Return the [X, Y] coordinate for the center point of the cell that contains the specified text.  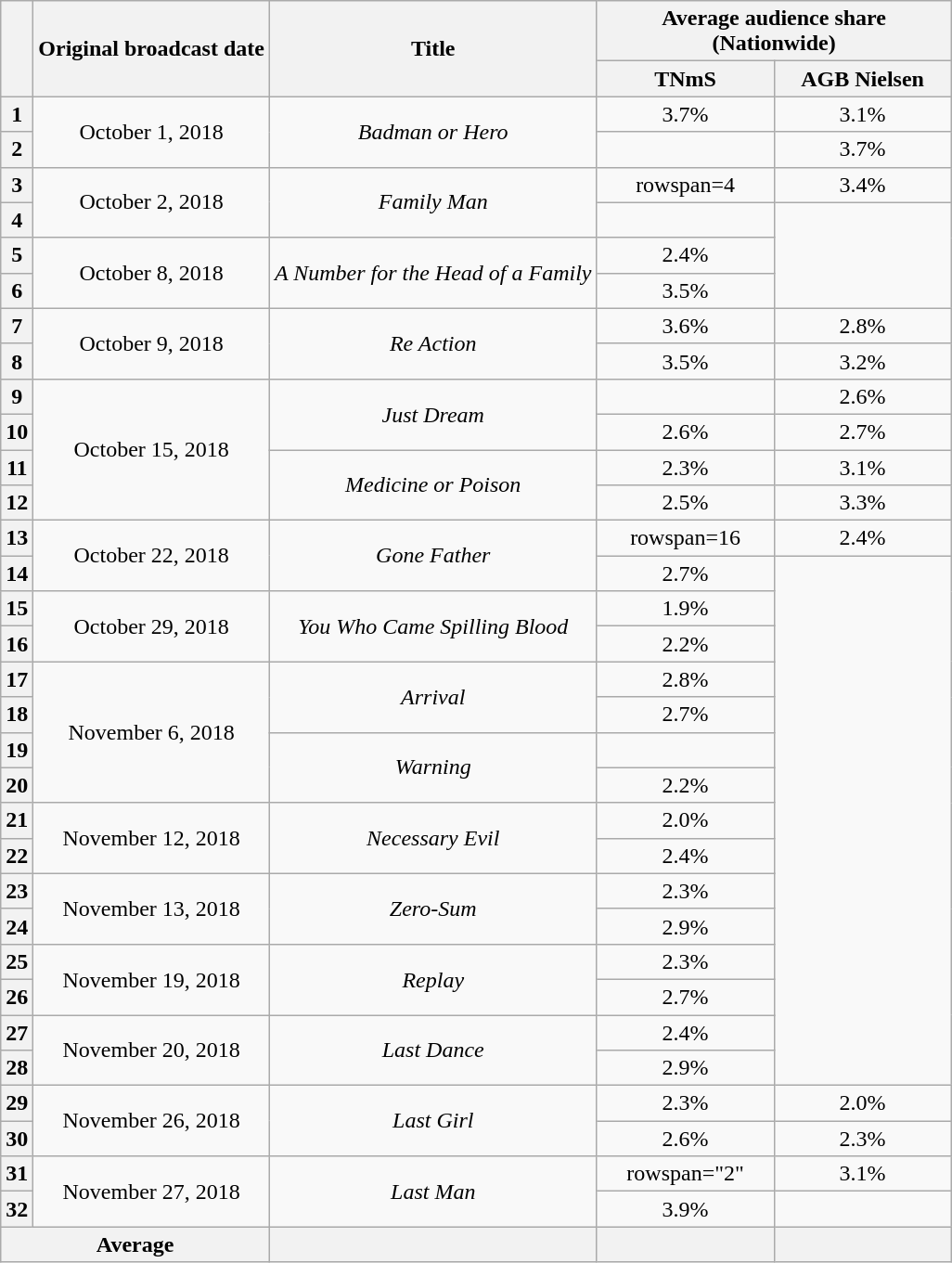
21 [17, 820]
October 2, 2018 [152, 202]
Re Action [432, 343]
3.2% [863, 361]
25 [17, 961]
Family Man [432, 202]
15 [17, 609]
19 [17, 750]
9 [17, 396]
November 12, 2018 [152, 838]
Average [135, 1244]
3.4% [863, 185]
12 [17, 503]
Last Girl [432, 1121]
26 [17, 997]
1.9% [685, 609]
October 8, 2018 [152, 273]
23 [17, 891]
28 [17, 1068]
October 9, 2018 [152, 343]
Arrival [432, 697]
Last Man [432, 1192]
31 [17, 1174]
8 [17, 361]
7 [17, 326]
3.9% [685, 1209]
TNmS [685, 79]
rowspan="2" [685, 1174]
29 [17, 1103]
20 [17, 785]
3 [17, 185]
17 [17, 679]
6 [17, 290]
Replay [432, 979]
Necessary Evil [432, 838]
10 [17, 432]
18 [17, 715]
27 [17, 1033]
4 [17, 220]
November 13, 2018 [152, 909]
rowspan=16 [685, 538]
November 26, 2018 [152, 1121]
32 [17, 1209]
October 1, 2018 [152, 132]
Average audience share (Nationwide) [774, 32]
13 [17, 538]
Just Dream [432, 414]
Zero-Sum [432, 909]
11 [17, 467]
5 [17, 255]
16 [17, 644]
2.5% [685, 503]
2 [17, 149]
Original broadcast date [152, 48]
November 27, 2018 [152, 1192]
Warning [432, 767]
A Number for the Head of a Family [432, 273]
3.3% [863, 503]
24 [17, 926]
rowspan=4 [685, 185]
Last Dance [432, 1050]
Gone Father [432, 556]
October 29, 2018 [152, 626]
Badman or Hero [432, 132]
October 15, 2018 [152, 449]
22 [17, 856]
November 19, 2018 [152, 979]
October 22, 2018 [152, 556]
30 [17, 1139]
November 6, 2018 [152, 732]
3.6% [685, 326]
AGB Nielsen [863, 79]
1 [17, 114]
Title [432, 48]
14 [17, 574]
November 20, 2018 [152, 1050]
You Who Came Spilling Blood [432, 626]
Medicine or Poison [432, 484]
